Search for the cell housing the specified text and yield its [X, Y] center coordinate. 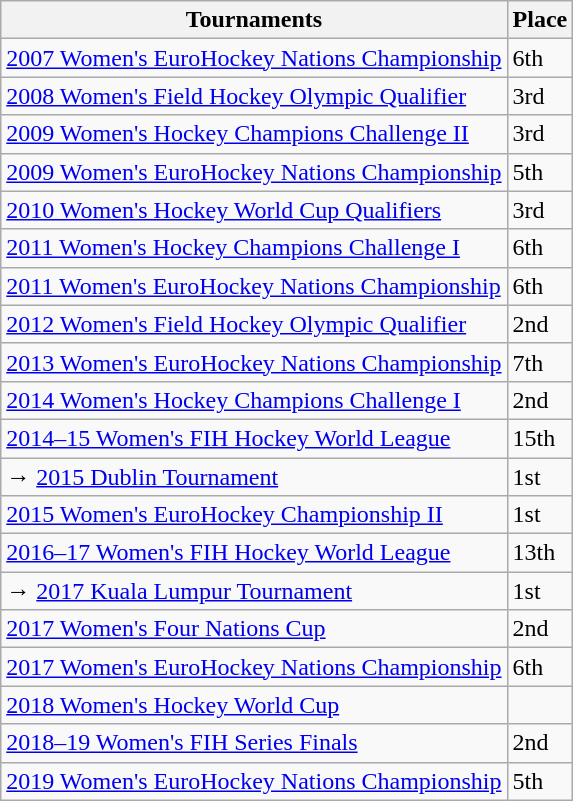
2018–19 Women's FIH Series Finals [254, 743]
2011 Women's EuroHockey Nations Championship [254, 286]
2011 Women's Hockey Champions Challenge I [254, 248]
→ 2015 Dublin Tournament [254, 477]
2016–17 Women's FIH Hockey World League [254, 553]
2018 Women's Hockey World Cup [254, 705]
2014 Women's Hockey Champions Challenge I [254, 400]
2008 Women's Field Hockey Olympic Qualifier [254, 96]
2017 Women's Four Nations Cup [254, 629]
Tournaments [254, 20]
2009 Women's Hockey Champions Challenge II [254, 134]
2015 Women's EuroHockey Championship II [254, 515]
2013 Women's EuroHockey Nations Championship [254, 362]
2017 Women's EuroHockey Nations Championship [254, 667]
2010 Women's Hockey World Cup Qualifiers [254, 210]
2012 Women's Field Hockey Olympic Qualifier [254, 324]
2014–15 Women's FIH Hockey World League [254, 438]
13th [540, 553]
2009 Women's EuroHockey Nations Championship [254, 172]
2007 Women's EuroHockey Nations Championship [254, 58]
→ 2017 Kuala Lumpur Tournament [254, 591]
7th [540, 362]
2019 Women's EuroHockey Nations Championship [254, 781]
15th [540, 438]
Place [540, 20]
